For the text-containing cell, return its midpoint in [x, y] coordinate format. 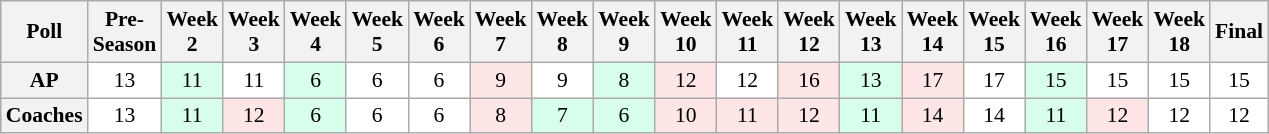
Week12 [809, 32]
Week3 [254, 32]
Week18 [1179, 32]
Week13 [871, 32]
Week4 [316, 32]
16 [809, 80]
Poll [44, 32]
Week8 [562, 32]
10 [686, 116]
Week11 [748, 32]
AP [44, 80]
7 [562, 116]
Week10 [686, 32]
Week5 [377, 32]
Week6 [439, 32]
Week7 [501, 32]
Coaches [44, 116]
Week15 [994, 32]
Week17 [1118, 32]
Week16 [1056, 32]
Pre-Season [125, 32]
Week9 [624, 32]
Week14 [933, 32]
Week2 [192, 32]
Final [1239, 32]
